Find where the given text appears and provide that cell's center as [X, Y] coordinate. 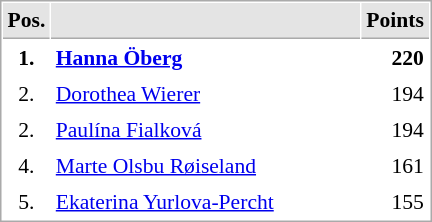
4. [26, 165]
220 [396, 57]
Paulína Fialková [206, 129]
Pos. [26, 21]
Ekaterina Yurlova-Percht [206, 201]
Marte Olsbu Røiseland [206, 165]
1. [26, 57]
155 [396, 201]
Dorothea Wierer [206, 93]
161 [396, 165]
Points [396, 21]
5. [26, 201]
Hanna Öberg [206, 57]
